Scan for the cell matching the given text and deliver its (x, y) coordinate at center. 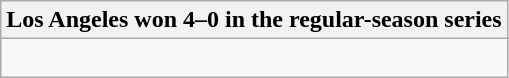
Los Angeles won 4–0 in the regular-season series (254, 20)
